Return (X, Y) of the center of cell containing provided text 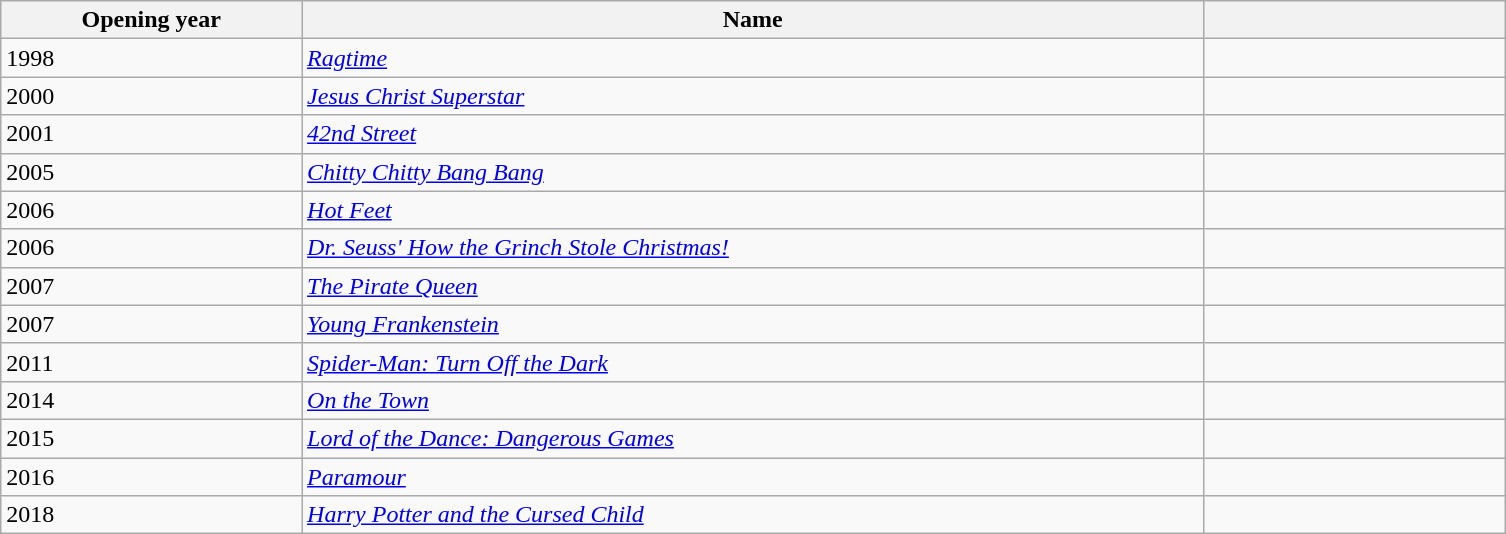
2011 (152, 362)
Jesus Christ Superstar (753, 96)
2001 (152, 134)
Name (753, 20)
2016 (152, 477)
2005 (152, 172)
Ragtime (753, 58)
Young Frankenstein (753, 324)
On the Town (753, 400)
2015 (152, 438)
Chitty Chitty Bang Bang (753, 172)
Lord of the Dance: Dangerous Games (753, 438)
The Pirate Queen (753, 286)
Harry Potter and the Cursed Child (753, 515)
Paramour (753, 477)
Dr. Seuss' How the Grinch Stole Christmas! (753, 248)
2014 (152, 400)
Hot Feet (753, 210)
Opening year (152, 20)
42nd Street (753, 134)
Spider-Man: Turn Off the Dark (753, 362)
2000 (152, 96)
2018 (152, 515)
1998 (152, 58)
